From the cell containing the given text, extract its center point as [X, Y] coordinate. 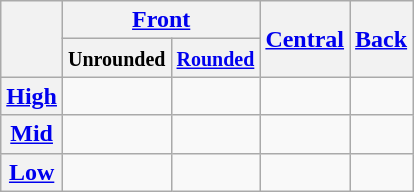
Low [32, 172]
Front [162, 20]
Central [305, 39]
High [32, 96]
Unrounded [117, 58]
Rounded [216, 58]
Mid [32, 134]
Back [382, 39]
